Scan for the cell matching the given text and deliver its (X, Y) coordinate at center. 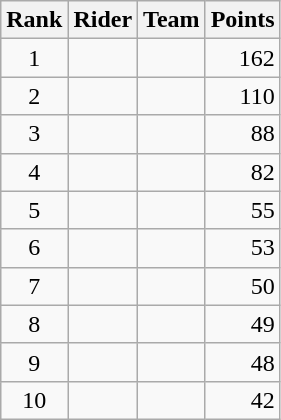
5 (34, 210)
1 (34, 58)
110 (242, 96)
2 (34, 96)
7 (34, 286)
82 (242, 172)
55 (242, 210)
88 (242, 134)
162 (242, 58)
Rank (34, 20)
42 (242, 400)
3 (34, 134)
8 (34, 324)
9 (34, 362)
Rider (103, 20)
Team (172, 20)
10 (34, 400)
50 (242, 286)
53 (242, 248)
49 (242, 324)
48 (242, 362)
4 (34, 172)
Points (242, 20)
6 (34, 248)
